Find where the given text appears and provide that cell's center as (X, Y) coordinate. 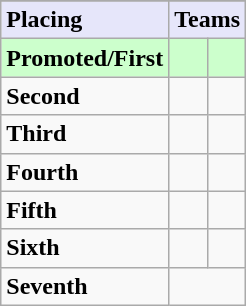
Teams (208, 20)
Seventh (85, 286)
Third (85, 134)
Fourth (85, 172)
Second (85, 96)
Placing (85, 20)
Sixth (85, 248)
Promoted/First (85, 58)
Fifth (85, 210)
